Extract the (X, Y) coordinate from the center of the cell holding the provided text.  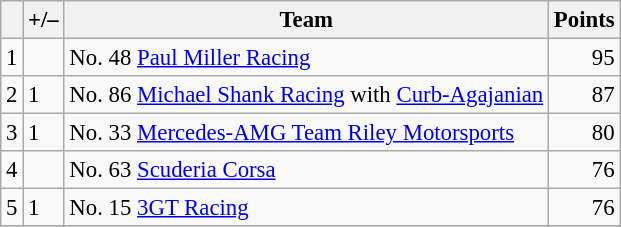
2 (12, 95)
Team (306, 20)
+/– (44, 20)
No. 48 Paul Miller Racing (306, 58)
No. 86 Michael Shank Racing with Curb-Agajanian (306, 95)
No. 15 3GT Racing (306, 208)
No. 63 Scuderia Corsa (306, 170)
95 (584, 58)
No. 33 Mercedes-AMG Team Riley Motorsports (306, 133)
Points (584, 20)
5 (12, 208)
80 (584, 133)
4 (12, 170)
87 (584, 95)
3 (12, 133)
